Provide the [X, Y] coordinate of the cell's center where the given text is located.  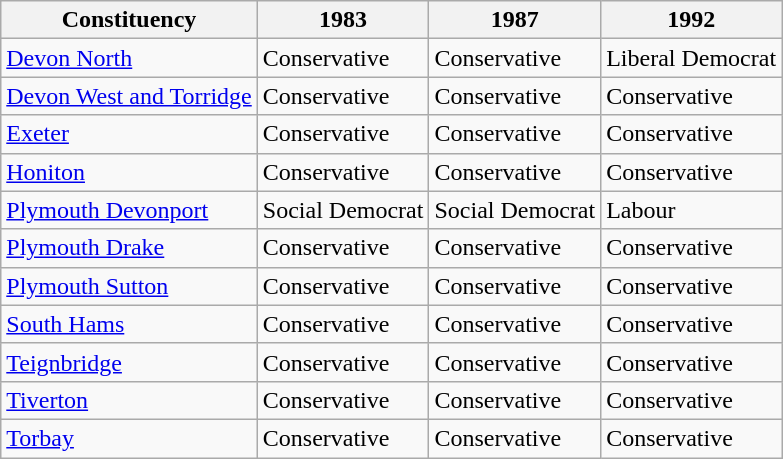
Tiverton [130, 400]
Plymouth Devonport [130, 210]
Devon West and Torridge [130, 96]
Constituency [130, 20]
Exeter [130, 134]
Honiton [130, 172]
Teignbridge [130, 362]
Torbay [130, 438]
Plymouth Sutton [130, 286]
Liberal Democrat [692, 58]
1992 [692, 20]
Labour [692, 210]
Plymouth Drake [130, 248]
1983 [343, 20]
1987 [515, 20]
South Hams [130, 324]
Devon North [130, 58]
